From the cell containing the given text, extract its center point as (x, y) coordinate. 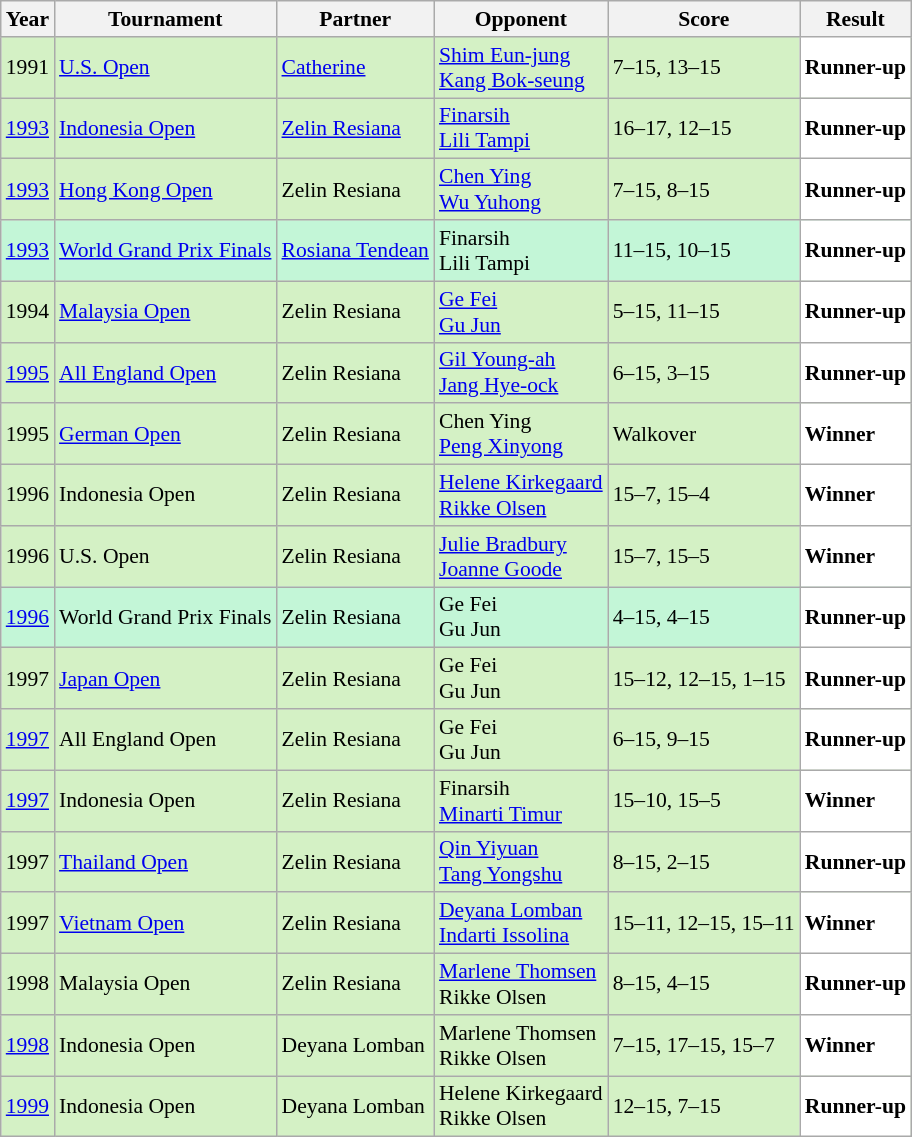
8–15, 2–15 (704, 862)
Result (856, 19)
7–15, 17–15, 15–7 (704, 1046)
1994 (28, 312)
Partner (354, 19)
Hong Kong Open (165, 190)
Shim Eun-jung Kang Bok-seung (521, 68)
15–10, 15–5 (704, 800)
Rosiana Tendean (354, 250)
Deyana Lomban Indarti Issolina (521, 924)
12–15, 7–15 (704, 1106)
7–15, 13–15 (704, 68)
Tournament (165, 19)
Japan Open (165, 678)
Chen Ying Peng Xinyong (521, 434)
1999 (28, 1106)
Gil Young-ah Jang Hye-ock (521, 372)
15–12, 12–15, 1–15 (704, 678)
4–15, 4–15 (704, 618)
Finarsih Minarti Timur (521, 800)
Vietnam Open (165, 924)
Catherine (354, 68)
16–17, 12–15 (704, 128)
Walkover (704, 434)
Thailand Open (165, 862)
5–15, 11–15 (704, 312)
Qin Yiyuan Tang Yongshu (521, 862)
German Open (165, 434)
6–15, 3–15 (704, 372)
Opponent (521, 19)
7–15, 8–15 (704, 190)
11–15, 10–15 (704, 250)
8–15, 4–15 (704, 984)
1991 (28, 68)
Chen Ying Wu Yuhong (521, 190)
Score (704, 19)
6–15, 9–15 (704, 740)
Julie Bradbury Joanne Goode (521, 556)
Year (28, 19)
15–7, 15–4 (704, 496)
15–11, 12–15, 15–11 (704, 924)
15–7, 15–5 (704, 556)
